Pinpoint the cell where the given text exists, returning its [X, Y] midpoint coordinate. 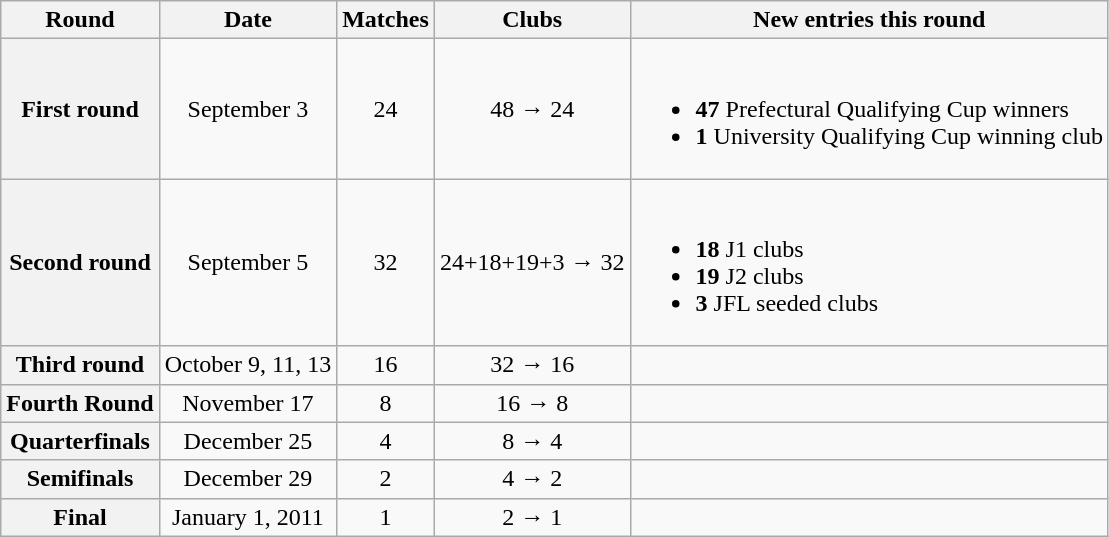
September 3 [248, 109]
8 → 4 [532, 441]
November 17 [248, 403]
Fourth Round [80, 403]
Round [80, 20]
48 → 24 [532, 109]
32 → 16 [532, 365]
Final [80, 517]
January 1, 2011 [248, 517]
47 Prefectural Qualifying Cup winners1 University Qualifying Cup winning club [869, 109]
December 29 [248, 479]
New entries this round [869, 20]
September 5 [248, 262]
24+18+19+3 → 32 [532, 262]
Date [248, 20]
16 [386, 365]
December 25 [248, 441]
First round [80, 109]
32 [386, 262]
24 [386, 109]
Clubs [532, 20]
18 J1 clubs19 J2 clubs3 JFL seeded clubs [869, 262]
Matches [386, 20]
1 [386, 517]
16 → 8 [532, 403]
Third round [80, 365]
Semifinals [80, 479]
Quarterfinals [80, 441]
2 [386, 479]
October 9, 11, 13 [248, 365]
8 [386, 403]
2 → 1 [532, 517]
Second round [80, 262]
4 [386, 441]
4 → 2 [532, 479]
